Extract the [X, Y] coordinate from the center of the cell holding the provided text.  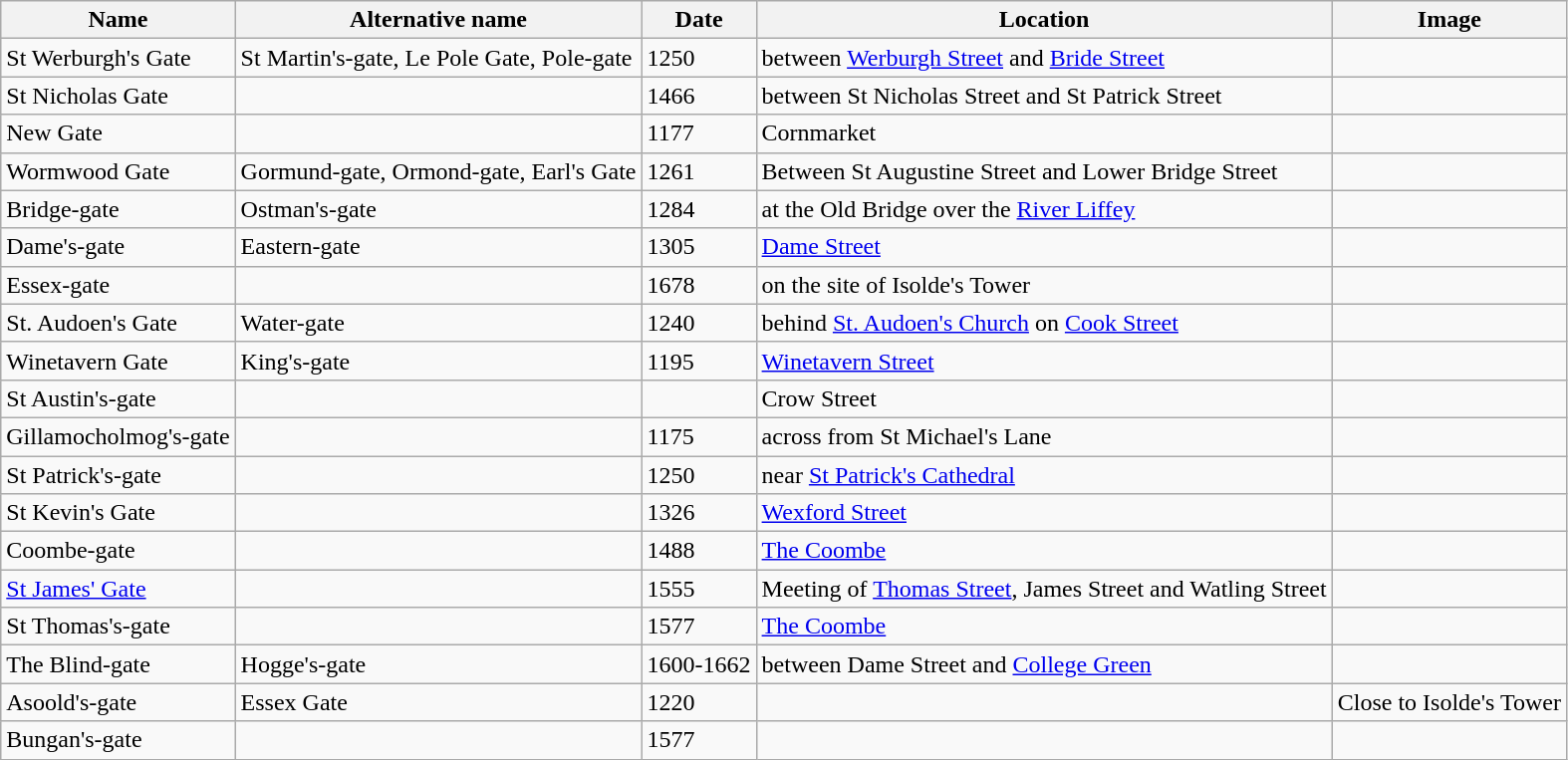
between Dame Street and College Green [1044, 664]
1175 [699, 436]
1466 [699, 96]
King's-gate [438, 361]
Cornmarket [1044, 133]
Gormund-gate, Ormond-gate, Earl's Gate [438, 171]
Dame Street [1044, 247]
Bridge-gate [118, 209]
Wormwood Gate [118, 171]
St Martin's-gate, Le Pole Gate, Pole-gate [438, 58]
Essex-gate [118, 285]
St Austin's-gate [118, 398]
1284 [699, 209]
behind St. Audoen's Church on Cook Street [1044, 323]
across from St Michael's Lane [1044, 436]
1555 [699, 589]
1326 [699, 513]
Close to Isolde's Tower [1448, 702]
between Werburgh Street and Bride Street [1044, 58]
Winetavern Gate [118, 361]
St Nicholas Gate [118, 96]
1305 [699, 247]
The Blind-gate [118, 664]
1488 [699, 551]
Winetavern Street [1044, 361]
1600-1662 [699, 664]
Wexford Street [1044, 513]
1261 [699, 171]
1678 [699, 285]
1195 [699, 361]
Coombe-gate [118, 551]
Hogge's-gate [438, 664]
Alternative name [438, 20]
near St Patrick's Cathedral [1044, 475]
Location [1044, 20]
Crow Street [1044, 398]
1220 [699, 702]
at the Old Bridge over the River Liffey [1044, 209]
Ostman's-gate [438, 209]
Bungan's-gate [118, 740]
Asoold's-gate [118, 702]
Water-gate [438, 323]
Dame's-gate [118, 247]
Image [1448, 20]
St Werburgh's Gate [118, 58]
Between St Augustine Street and Lower Bridge Street [1044, 171]
St. Audoen's Gate [118, 323]
on the site of Isolde's Tower [1044, 285]
1240 [699, 323]
St Kevin's Gate [118, 513]
Eastern-gate [438, 247]
St Thomas's-gate [118, 627]
1177 [699, 133]
St James' Gate [118, 589]
Gillamocholmog's-gate [118, 436]
Essex Gate [438, 702]
between St Nicholas Street and St Patrick Street [1044, 96]
Meeting of Thomas Street, James Street and Watling Street [1044, 589]
St Patrick's-gate [118, 475]
Date [699, 20]
New Gate [118, 133]
Name [118, 20]
